From the cell containing the given text, extract its center point as [X, Y] coordinate. 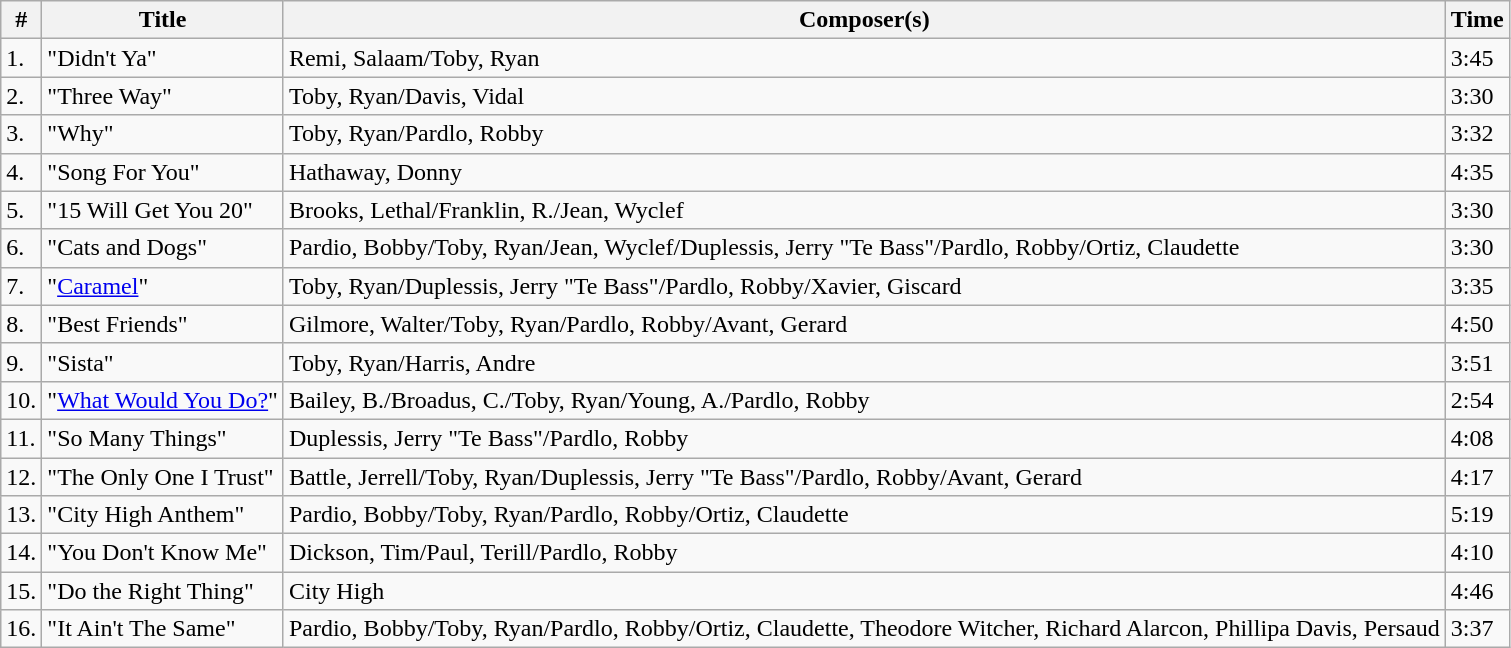
4:17 [1477, 477]
Bailey, B./Broadus, C./Toby, Ryan/Young, A./Pardlo, Robby [864, 400]
3:51 [1477, 362]
6. [22, 248]
"Do the Right Thing" [163, 591]
4. [22, 172]
Composer(s) [864, 20]
Gilmore, Walter/Toby, Ryan/Pardlo, Robby/Avant, Gerard [864, 324]
"What Would You Do?" [163, 400]
16. [22, 629]
4:50 [1477, 324]
10. [22, 400]
Title [163, 20]
3. [22, 134]
4:46 [1477, 591]
Battle, Jerrell/Toby, Ryan/Duplessis, Jerry "Te Bass"/Pardlo, Robby/Avant, Gerard [864, 477]
"Didn't Ya" [163, 58]
Time [1477, 20]
15. [22, 591]
14. [22, 553]
"So Many Things" [163, 438]
City High [864, 591]
Toby, Ryan/Davis, Vidal [864, 96]
"Sista" [163, 362]
"Three Way" [163, 96]
Dickson, Tim/Paul, Terill/Pardlo, Robby [864, 553]
3:35 [1477, 286]
"Song For You" [163, 172]
"15 Will Get You 20" [163, 210]
"Best Friends" [163, 324]
Remi, Salaam/Toby, Ryan [864, 58]
12. [22, 477]
13. [22, 515]
9. [22, 362]
5. [22, 210]
1. [22, 58]
Toby, Ryan/Harris, Andre [864, 362]
4:10 [1477, 553]
Toby, Ryan/Pardlo, Robby [864, 134]
"The Only One I Trust" [163, 477]
3:32 [1477, 134]
Duplessis, Jerry "Te Bass"/Pardlo, Robby [864, 438]
"Why" [163, 134]
Pardio, Bobby/Toby, Ryan/Jean, Wyclef/Duplessis, Jerry "Te Bass"/Pardlo, Robby/Ortiz, Claudette [864, 248]
3:37 [1477, 629]
11. [22, 438]
Pardio, Bobby/Toby, Ryan/Pardlo, Robby/Ortiz, Claudette [864, 515]
"City High Anthem" [163, 515]
7. [22, 286]
4:35 [1477, 172]
Toby, Ryan/Duplessis, Jerry "Te Bass"/Pardlo, Robby/Xavier, Giscard [864, 286]
Pardio, Bobby/Toby, Ryan/Pardlo, Robby/Ortiz, Claudette, Theodore Witcher, Richard Alarcon, Phillipa Davis, Persaud [864, 629]
"It Ain't The Same" [163, 629]
Brooks, Lethal/Franklin, R./Jean, Wyclef [864, 210]
2. [22, 96]
"Caramel" [163, 286]
5:19 [1477, 515]
"Cats and Dogs" [163, 248]
4:08 [1477, 438]
Hathaway, Donny [864, 172]
"You Don't Know Me" [163, 553]
2:54 [1477, 400]
3:45 [1477, 58]
8. [22, 324]
# [22, 20]
